Detect which cell encompasses the target text, then output its (x, y) center coordinate. 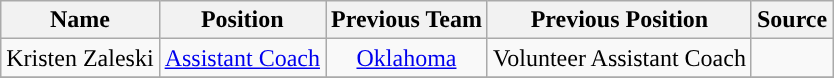
Oklahoma (407, 58)
Previous Team (407, 20)
Name (80, 20)
Position (242, 20)
Source (792, 20)
Kristen Zaleski (80, 58)
Previous Position (619, 20)
Volunteer Assistant Coach (619, 58)
Assistant Coach (242, 58)
